Pinpoint the cell where the given text exists, returning its [x, y] midpoint coordinate. 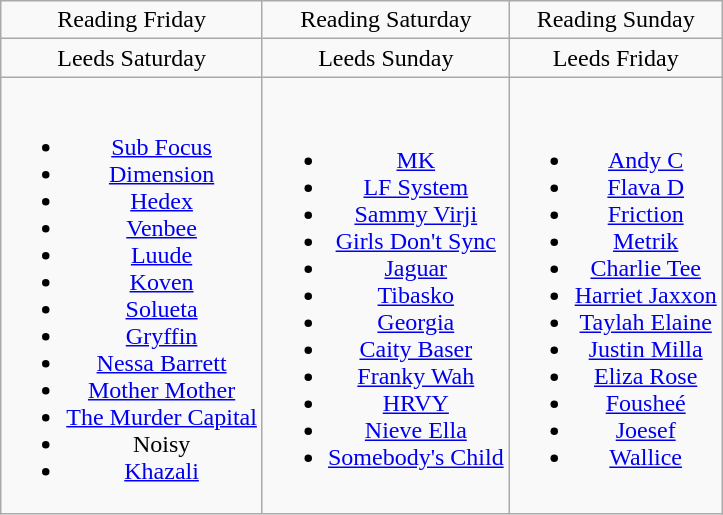
Leeds Saturday [132, 58]
Andy CFlava DFrictionMetrikCharlie TeeHarriet JaxxonTaylah ElaineJustin MillaEliza RoseFousheéJoesefWallice [616, 296]
Leeds Friday [616, 58]
Reading Saturday [386, 20]
Sub FocusDimensionHedexVenbeeLuudeKovenSoluetaGryffinNessa BarrettMother MotherThe Murder CapitalNoisyKhazali [132, 296]
MKLF SystemSammy VirjiGirls Don't SyncJaguarTibaskoGeorgiaCaity BaserFranky WahHRVYNieve EllaSomebody's Child [386, 296]
Reading Friday [132, 20]
Leeds Sunday [386, 58]
Reading Sunday [616, 20]
